Detect which cell encompasses the target text, then output its [X, Y] center coordinate. 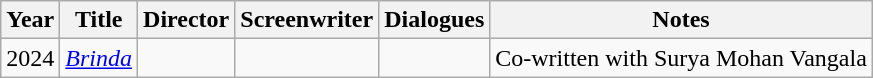
Dialogues [434, 20]
2024 [30, 58]
Screenwriter [307, 20]
Title [99, 20]
Year [30, 20]
Director [186, 20]
Notes [682, 20]
Brinda [99, 58]
Co-written with Surya Mohan Vangala [682, 58]
